Find where the given text appears and provide that cell's center as [x, y] coordinate. 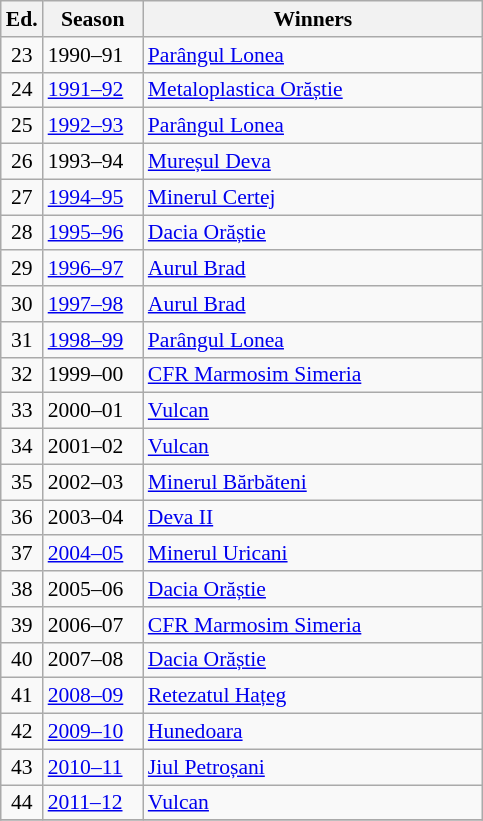
Minerul Certej [313, 197]
25 [22, 126]
28 [22, 233]
31 [22, 340]
44 [22, 803]
24 [22, 90]
Retezatul Hațeg [313, 696]
29 [22, 269]
26 [22, 162]
1992–93 [93, 126]
2011–12 [93, 803]
1999–00 [93, 375]
27 [22, 197]
Deva II [313, 518]
30 [22, 304]
2003–04 [93, 518]
34 [22, 447]
Winners [313, 19]
Season [93, 19]
1993–94 [93, 162]
2008–09 [93, 696]
Metaloplastica Orăștie [313, 90]
1995–96 [93, 233]
1996–97 [93, 269]
41 [22, 696]
1997–98 [93, 304]
2000–01 [93, 411]
39 [22, 625]
35 [22, 482]
2005–06 [93, 589]
2006–07 [93, 625]
37 [22, 554]
43 [22, 767]
42 [22, 732]
2009–10 [93, 732]
Minerul Bărbăteni [313, 482]
33 [22, 411]
Hunedoara [313, 732]
1994–95 [93, 197]
38 [22, 589]
2010–11 [93, 767]
2004–05 [93, 554]
1990–91 [93, 55]
2001–02 [93, 447]
32 [22, 375]
Ed. [22, 19]
Minerul Uricani [313, 554]
Mureșul Deva [313, 162]
1991–92 [93, 90]
2007–08 [93, 660]
36 [22, 518]
1998–99 [93, 340]
40 [22, 660]
2002–03 [93, 482]
23 [22, 55]
Jiul Petroșani [313, 767]
